Search for the cell housing the specified text and yield its [X, Y] center coordinate. 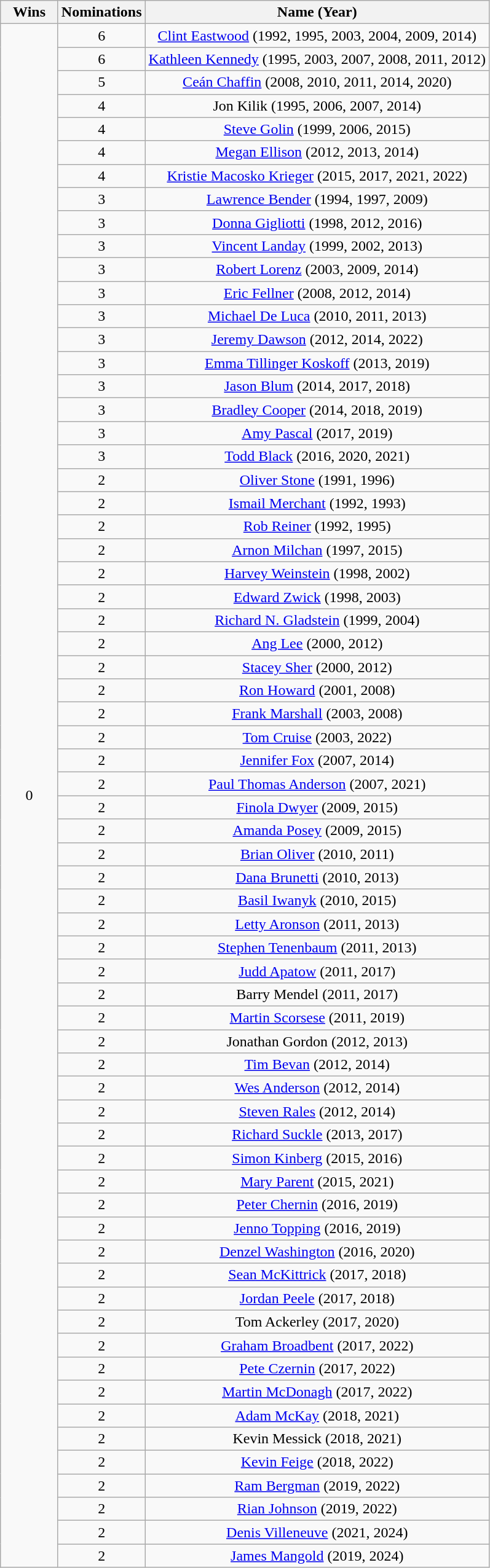
Nominations [101, 12]
Dana Brunetti (2010, 2013) [317, 877]
Michael De Luca (2010, 2011, 2013) [317, 316]
Lawrence Bender (1994, 1997, 2009) [317, 199]
Amy Pascal (2017, 2019) [317, 433]
Frank Marshall (2003, 2008) [317, 714]
Stephen Tenenbaum (2011, 2013) [317, 947]
Vincent Landay (1999, 2002, 2013) [317, 246]
Kristie Macosko Krieger (2015, 2017, 2021, 2022) [317, 176]
Tom Ackerley (2017, 2020) [317, 1322]
Martin McDonagh (2017, 2022) [317, 1392]
Stacey Sher (2000, 2012) [317, 667]
Ceán Chaffin (2008, 2010, 2011, 2014, 2020) [317, 82]
Richard Suckle (2013, 2017) [317, 1135]
Jason Blum (2014, 2017, 2018) [317, 386]
Harvey Weinstein (1998, 2002) [317, 573]
Barry Mendel (2011, 2017) [317, 994]
Jennifer Fox (2007, 2014) [317, 761]
Basil Iwanyk (2010, 2015) [317, 901]
Megan Ellison (2012, 2013, 2014) [317, 152]
Pete Czernin (2017, 2022) [317, 1368]
Steve Golin (1999, 2006, 2015) [317, 129]
Martin Scorsese (2011, 2019) [317, 1017]
Judd Apatow (2011, 2017) [317, 971]
Tim Bevan (2012, 2014) [317, 1065]
Adam McKay (2018, 2021) [317, 1415]
0 [30, 796]
Jordan Peele (2017, 2018) [317, 1298]
Graham Broadbent (2017, 2022) [317, 1345]
Donna Gigliotti (1998, 2012, 2016) [317, 222]
Finola Dwyer (2009, 2015) [317, 807]
Name (Year) [317, 12]
Denzel Washington (2016, 2020) [317, 1252]
Edward Zwick (1998, 2003) [317, 597]
Amanda Posey (2009, 2015) [317, 831]
Rob Reiner (1992, 1995) [317, 527]
Richard N. Gladstein (1999, 2004) [317, 620]
Kathleen Kennedy (1995, 2003, 2007, 2008, 2011, 2012) [317, 59]
Paul Thomas Anderson (2007, 2021) [317, 784]
Emma Tillinger Koskoff (2013, 2019) [317, 363]
Oliver Stone (1991, 1996) [317, 480]
Arnon Milchan (1997, 2015) [317, 550]
Eric Fellner (2008, 2012, 2014) [317, 293]
Kevin Feige (2018, 2022) [317, 1462]
Bradley Cooper (2014, 2018, 2019) [317, 410]
Mary Parent (2015, 2021) [317, 1182]
Todd Black (2016, 2020, 2021) [317, 457]
Rian Johnson (2019, 2022) [317, 1509]
Ismail Merchant (1992, 1993) [317, 503]
Tom Cruise (2003, 2022) [317, 737]
5 [101, 82]
Clint Eastwood (1992, 1995, 2003, 2004, 2009, 2014) [317, 36]
Wins [30, 12]
Ang Lee (2000, 2012) [317, 643]
Steven Rales (2012, 2014) [317, 1111]
Jon Kilik (1995, 2006, 2007, 2014) [317, 106]
Robert Lorenz (2003, 2009, 2014) [317, 269]
Simon Kinberg (2015, 2016) [317, 1158]
Wes Anderson (2012, 2014) [317, 1088]
Peter Chernin (2016, 2019) [317, 1205]
Brian Oliver (2010, 2011) [317, 854]
Ram Bergman (2019, 2022) [317, 1486]
Denis Villeneuve (2021, 2024) [317, 1532]
Jonathan Gordon (2012, 2013) [317, 1041]
Letty Aronson (2011, 2013) [317, 924]
Kevin Messick (2018, 2021) [317, 1439]
Ron Howard (2001, 2008) [317, 691]
Sean McKittrick (2017, 2018) [317, 1275]
Jeremy Dawson (2012, 2014, 2022) [317, 340]
Jenno Topping (2016, 2019) [317, 1228]
James Mangold (2019, 2024) [317, 1556]
